Return the [X, Y] coordinate for the center point of the cell that contains the specified text.  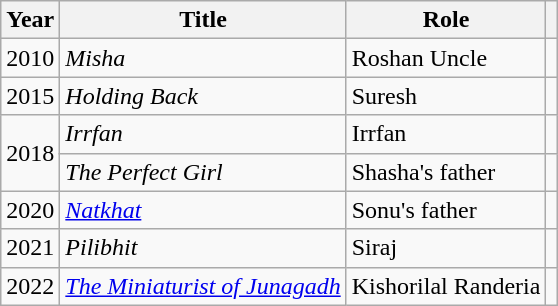
Shasha's father [446, 172]
Roshan Uncle [446, 58]
Year [30, 20]
Pilibhit [203, 248]
Role [446, 20]
Natkhat [203, 210]
Title [203, 20]
Sonu's father [446, 210]
Suresh [446, 96]
2015 [30, 96]
The Perfect Girl [203, 172]
The Miniaturist of Junagadh [203, 286]
2020 [30, 210]
2010 [30, 58]
Holding Back [203, 96]
Siraj [446, 248]
Misha [203, 58]
2018 [30, 153]
Kishorilal Randeria [446, 286]
2021 [30, 248]
2022 [30, 286]
